Pinpoint the cell where the given text exists, returning its [X, Y] midpoint coordinate. 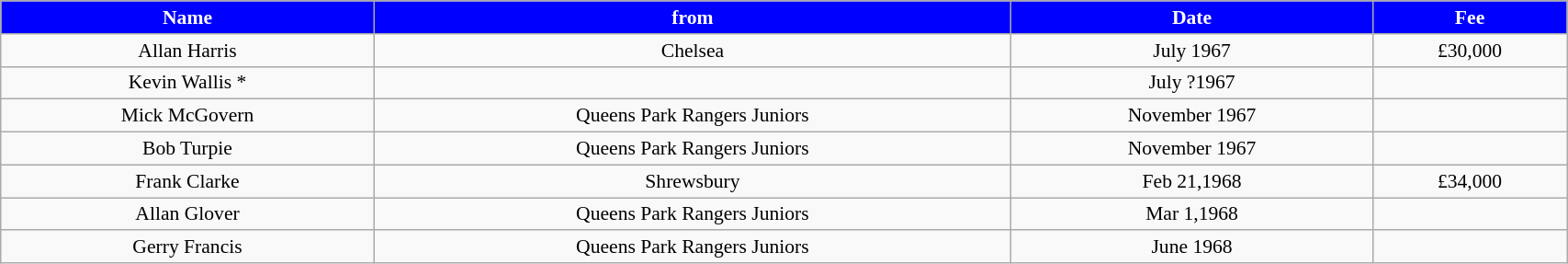
Chelsea [693, 51]
Mar 1,1968 [1192, 214]
Feb 21,1968 [1192, 181]
from [693, 17]
July 1967 [1192, 51]
Gerry Francis [187, 247]
Shrewsbury [693, 181]
Kevin Wallis * [187, 83]
Date [1192, 17]
Name [187, 17]
Allan Harris [187, 51]
£30,000 [1470, 51]
Frank Clarke [187, 181]
Mick McGovern [187, 116]
June 1968 [1192, 247]
£34,000 [1470, 181]
Fee [1470, 17]
July ?1967 [1192, 83]
Bob Turpie [187, 149]
Allan Glover [187, 214]
